Extract the (X, Y) coordinate from the center of the cell holding the provided text.  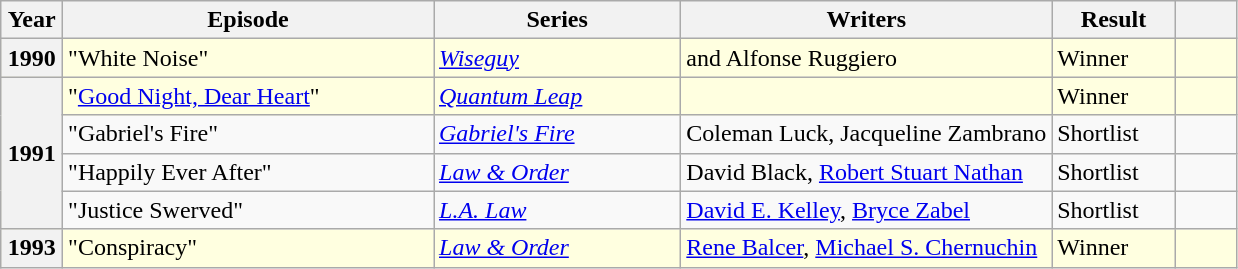
Year (32, 20)
"Happily Ever After" (248, 172)
and Alfonse Ruggiero (866, 58)
"Good Night, Dear Heart" (248, 96)
"Justice Swerved" (248, 210)
Coleman Luck, Jacqueline Zambrano (866, 134)
Rene Balcer, Michael S. Chernuchin (866, 248)
L.A. Law (558, 210)
Series (558, 20)
1993 (32, 248)
1991 (32, 153)
Quantum Leap (558, 96)
Episode (248, 20)
"White Noise" (248, 58)
Result (1114, 20)
Wiseguy (558, 58)
David Black, Robert Stuart Nathan (866, 172)
"Conspiracy" (248, 248)
Writers (866, 20)
"Gabriel's Fire" (248, 134)
David E. Kelley, Bryce Zabel (866, 210)
1990 (32, 58)
Gabriel's Fire (558, 134)
